Search for the cell housing the specified text and yield its [X, Y] center coordinate. 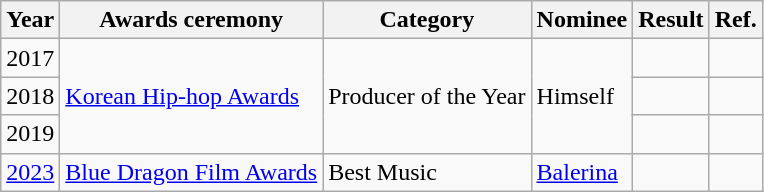
2017 [30, 58]
Ref. [736, 20]
Balerina [582, 172]
Korean Hip-hop Awards [192, 96]
Category [427, 20]
Result [671, 20]
2018 [30, 96]
2023 [30, 172]
Awards ceremony [192, 20]
Nominee [582, 20]
Himself [582, 96]
Best Music [427, 172]
Producer of the Year [427, 96]
Year [30, 20]
2019 [30, 134]
Blue Dragon Film Awards [192, 172]
